Detect which cell encompasses the target text, then output its [X, Y] center coordinate. 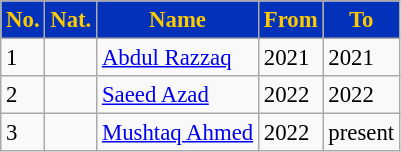
To [361, 20]
present [361, 133]
Saeed Azad [178, 95]
2 [23, 95]
Abdul Razzaq [178, 58]
3 [23, 133]
From [290, 20]
Mushtaq Ahmed [178, 133]
No. [23, 20]
Nat. [71, 20]
1 [23, 58]
Name [178, 20]
